Output the [X, Y] coordinate of the center of the cell containing the given text.  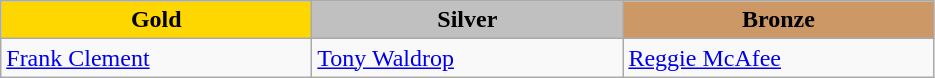
Silver [468, 20]
Gold [156, 20]
Reggie McAfee [778, 58]
Tony Waldrop [468, 58]
Bronze [778, 20]
Frank Clement [156, 58]
